Output the [X, Y] coordinate of the center of the cell containing the given text.  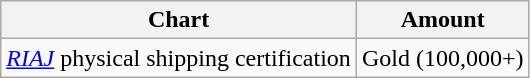
Gold (100,000+) [442, 58]
Amount [442, 20]
Chart [179, 20]
RIAJ physical shipping certification [179, 58]
